From the cell containing the given text, extract its center point as [X, Y] coordinate. 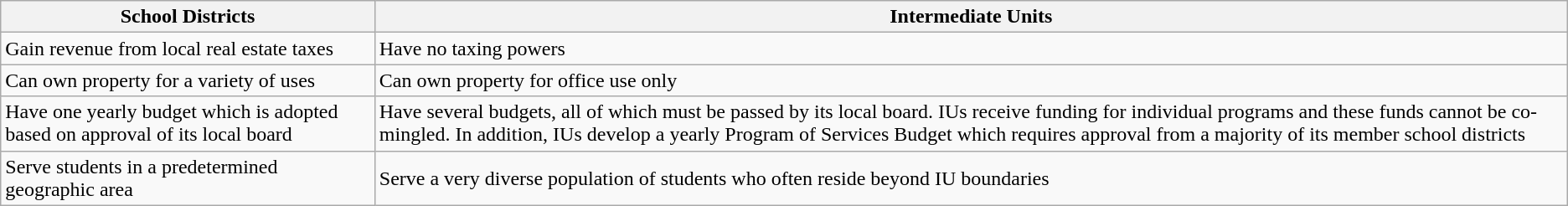
Can own property for office use only [971, 80]
School Districts [188, 17]
Serve a very diverse population of students who often reside beyond IU boundaries [971, 178]
Intermediate Units [971, 17]
Have one yearly budget which is adopted based on approval of its local board [188, 124]
Serve students in a predetermined geographic area [188, 178]
Have no taxing powers [971, 49]
Gain revenue from local real estate taxes [188, 49]
Can own property for a variety of uses [188, 80]
